Determine the (X, Y) coordinate at the center of the cell enclosing the given text.  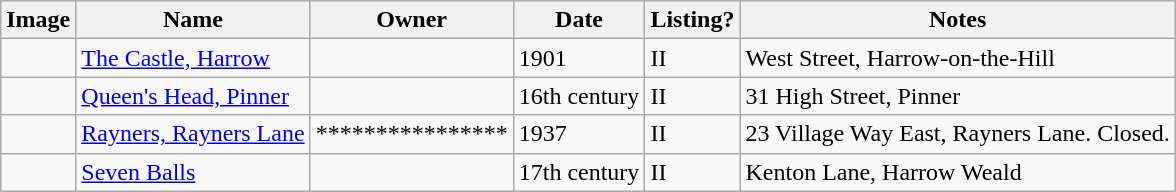
Date (579, 20)
Seven Balls (193, 172)
23 Village Way East, Rayners Lane. Closed. (958, 134)
Owner (412, 20)
Name (193, 20)
16th century (579, 96)
1937 (579, 134)
1901 (579, 58)
**************** (412, 134)
Rayners, Rayners Lane (193, 134)
17th century (579, 172)
West Street, Harrow-on-the-Hill (958, 58)
31 High Street, Pinner (958, 96)
Queen's Head, Pinner (193, 96)
Image (38, 20)
Notes (958, 20)
Listing? (692, 20)
Kenton Lane, Harrow Weald (958, 172)
The Castle, Harrow (193, 58)
